Scan for the cell matching the given text and deliver its [x, y] coordinate at center. 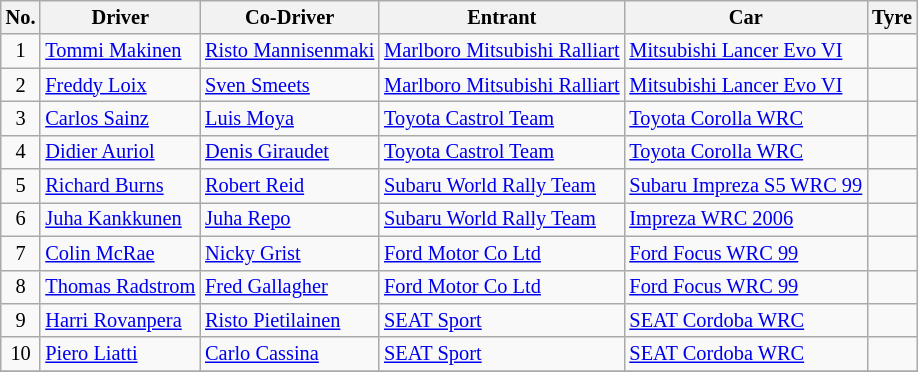
Risto Pietilainen [290, 320]
Carlos Sainz [120, 118]
3 [21, 118]
Piero Liatti [120, 354]
Fred Gallagher [290, 287]
Denis Giraudet [290, 152]
Nicky Grist [290, 253]
Driver [120, 17]
Tommi Makinen [120, 51]
10 [21, 354]
2 [21, 85]
5 [21, 186]
6 [21, 219]
No. [21, 17]
Freddy Loix [120, 85]
7 [21, 253]
Co-Driver [290, 17]
Colin McRae [120, 253]
9 [21, 320]
Thomas Radstrom [120, 287]
Impreza WRC 2006 [746, 219]
Juha Repo [290, 219]
Luis Moya [290, 118]
Richard Burns [120, 186]
Tyre [892, 17]
Juha Kankkunen [120, 219]
Robert Reid [290, 186]
1 [21, 51]
Risto Mannisenmaki [290, 51]
Car [746, 17]
8 [21, 287]
Carlo Cassina [290, 354]
Sven Smeets [290, 85]
Didier Auriol [120, 152]
4 [21, 152]
Subaru Impreza S5 WRC 99 [746, 186]
Entrant [502, 17]
Harri Rovanpera [120, 320]
